Detect which cell encompasses the target text, then output its [X, Y] center coordinate. 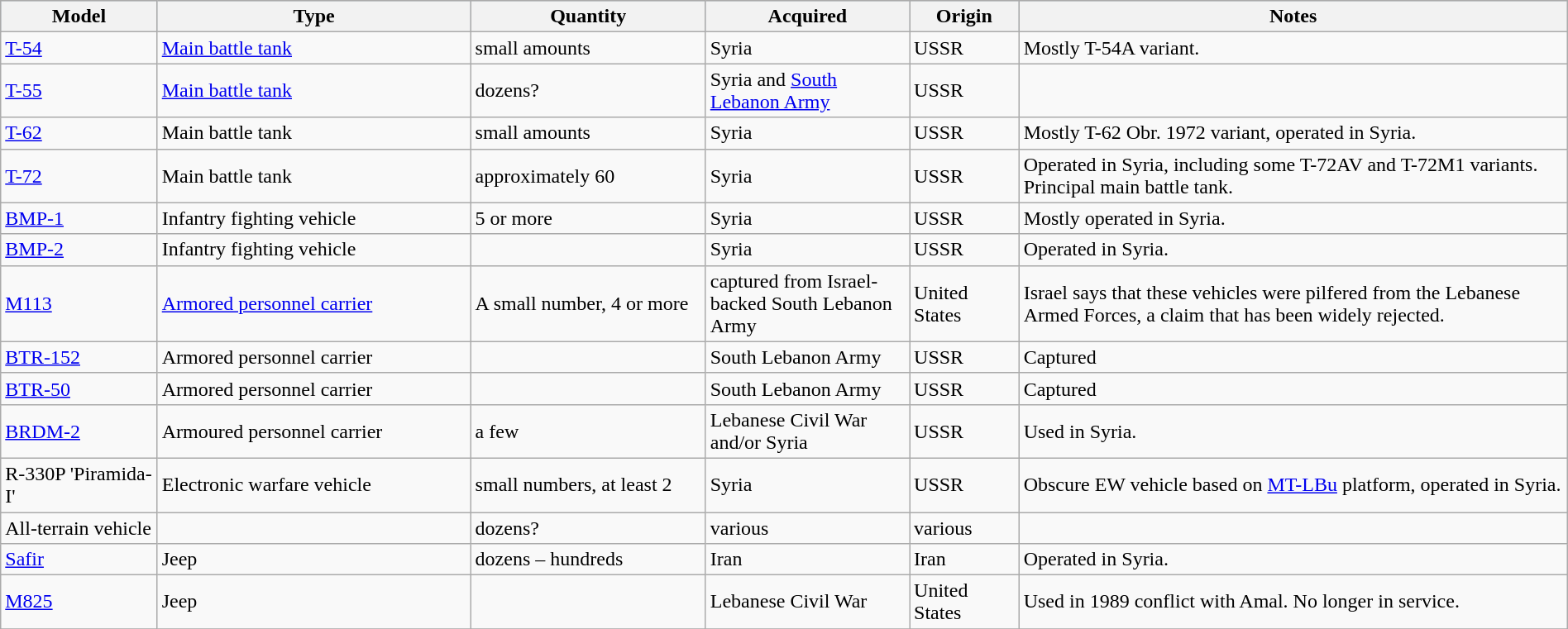
BMP-2 [79, 250]
M113 [79, 303]
Used in 1989 conflict with Amal. No longer in service. [1293, 602]
Origin [964, 17]
Type [314, 17]
Notes [1293, 17]
Electronic warfare vehicle [314, 484]
Operated in Syria, including some T-72AV and T-72M1 variants. Principal main battle tank. [1293, 175]
5 or more [588, 218]
Israel says that these vehicles were pilfered from the Lebanese Armed Forces, a claim that has been widely rejected. [1293, 303]
dozens – hundreds [588, 560]
Lebanese Civil War and/or Syria [807, 431]
All-terrain vehicle [79, 528]
Mostly operated in Syria. [1293, 218]
M825 [79, 602]
A small number, 4 or more [588, 303]
BTR-152 [79, 357]
Mostly T-54A variant. [1293, 48]
T-54 [79, 48]
Quantity [588, 17]
T-62 [79, 133]
a few [588, 431]
approximately 60 [588, 175]
Lebanese Civil War [807, 602]
Safir [79, 560]
T-55 [79, 91]
Obscure EW vehicle based on MT-LBu platform, operated in Syria. [1293, 484]
BRDM-2 [79, 431]
T-72 [79, 175]
Model [79, 17]
Syria and South Lebanon Army [807, 91]
small numbers, at least 2 [588, 484]
Mostly T-62 Obr. 1972 variant, operated in Syria. [1293, 133]
captured from Israel-backed South Lebanon Army [807, 303]
BMP-1 [79, 218]
Used in Syria. [1293, 431]
Armoured personnel carrier [314, 431]
R-330P 'Piramida-I' [79, 484]
Acquired [807, 17]
BTR-50 [79, 388]
